Detect which cell encompasses the target text, then output its [x, y] center coordinate. 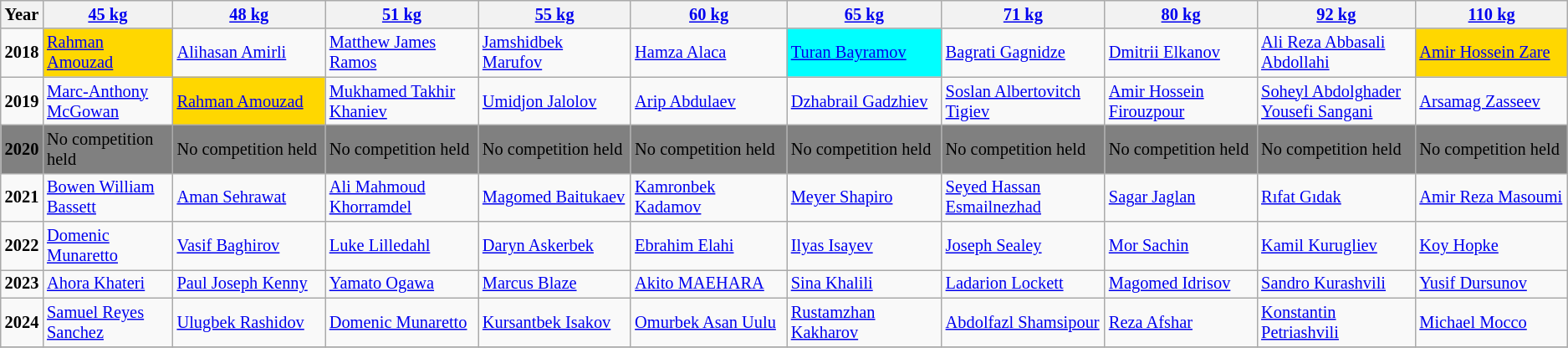
Ebrahim Elahi [709, 246]
Magomed Baitukaev [554, 197]
Mor Sachin [1181, 246]
Arip Abdulaev [709, 101]
Joseph Sealey [1024, 246]
Soslan Albertovitch Tigiev [1024, 101]
80 kg [1181, 14]
Aman Sehrawat [249, 197]
Amir Reza Masoumi [1491, 197]
71 kg [1024, 14]
Kursantbek Isakov [554, 322]
Michael Mocco [1491, 322]
2020 [22, 149]
Ali Reza Abbasali Abdollahi [1336, 53]
Marcus Blaze [554, 284]
Dzhabrail Gadzhiev [865, 101]
Dmitrii Elkanov [1181, 53]
Abdolfazl Shamsipour [1024, 322]
Sina Khalili [865, 284]
Konstantin Petriashvili [1336, 322]
Amir Hossein Firouzpour [1181, 101]
2019 [22, 101]
Koy Hopke [1491, 246]
Yusif Dursunov [1491, 284]
Seyed Hassan Esmailnezhad [1024, 197]
Paul Joseph Kenny [249, 284]
Umidjon Jalolov [554, 101]
Meyer Shapiro [865, 197]
Akito MAEHARA [709, 284]
Ladarion Lockett [1024, 284]
48 kg [249, 14]
Alihasan Amirli [249, 53]
Jamshidbek Marufov [554, 53]
Mukhamed Takhir Khaniev [401, 101]
Bagrati Gagnidze [1024, 53]
Kamil Kurugliev [1336, 246]
Sagar Jaglan [1181, 197]
Bowen William Bassett [107, 197]
65 kg [865, 14]
Ali Mahmoud Khorramdel [401, 197]
Soheyl Abdolghader Yousefi Sangani [1336, 101]
Ulugbek Rashidov [249, 322]
Ilyas Isayev [865, 246]
Rustamzhan Kakharov [865, 322]
Marc-Anthony McGowan [107, 101]
55 kg [554, 14]
2024 [22, 322]
92 kg [1336, 14]
Year [22, 14]
60 kg [709, 14]
Yamato Ogawa [401, 284]
2021 [22, 197]
Hamza Alaca [709, 53]
2022 [22, 246]
Amir Hossein Zare [1491, 53]
2018 [22, 53]
Luke Lilledahl [401, 246]
45 kg [107, 14]
Reza Afshar [1181, 322]
Matthew James Ramos [401, 53]
Sandro Kurashvili [1336, 284]
Omurbek Asan Uulu [709, 322]
Ahora Khateri [107, 284]
110 kg [1491, 14]
Daryn Askerbek [554, 246]
Samuel Reyes Sanchez [107, 322]
Rıfat Gıdak [1336, 197]
51 kg [401, 14]
Magomed Idrisov [1181, 284]
Arsamag Zasseev [1491, 101]
2023 [22, 284]
Vasif Baghirov [249, 246]
Kamronbek Kadamov [709, 197]
Turan Bayramov [865, 53]
